Find where the given text appears and provide that cell's center as [X, Y] coordinate. 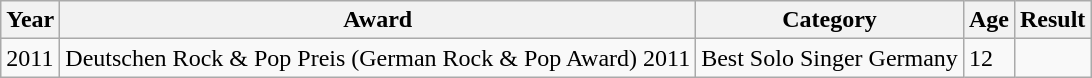
Result [1052, 20]
Category [830, 20]
Deutschen Rock & Pop Preis (German Rock & Pop Award) 2011 [378, 58]
12 [988, 58]
Best Solo Singer Germany [830, 58]
Age [988, 20]
Award [378, 20]
Year [30, 20]
2011 [30, 58]
